Capture the cell that displays the provided text and extract its (x, y) central coordinate. 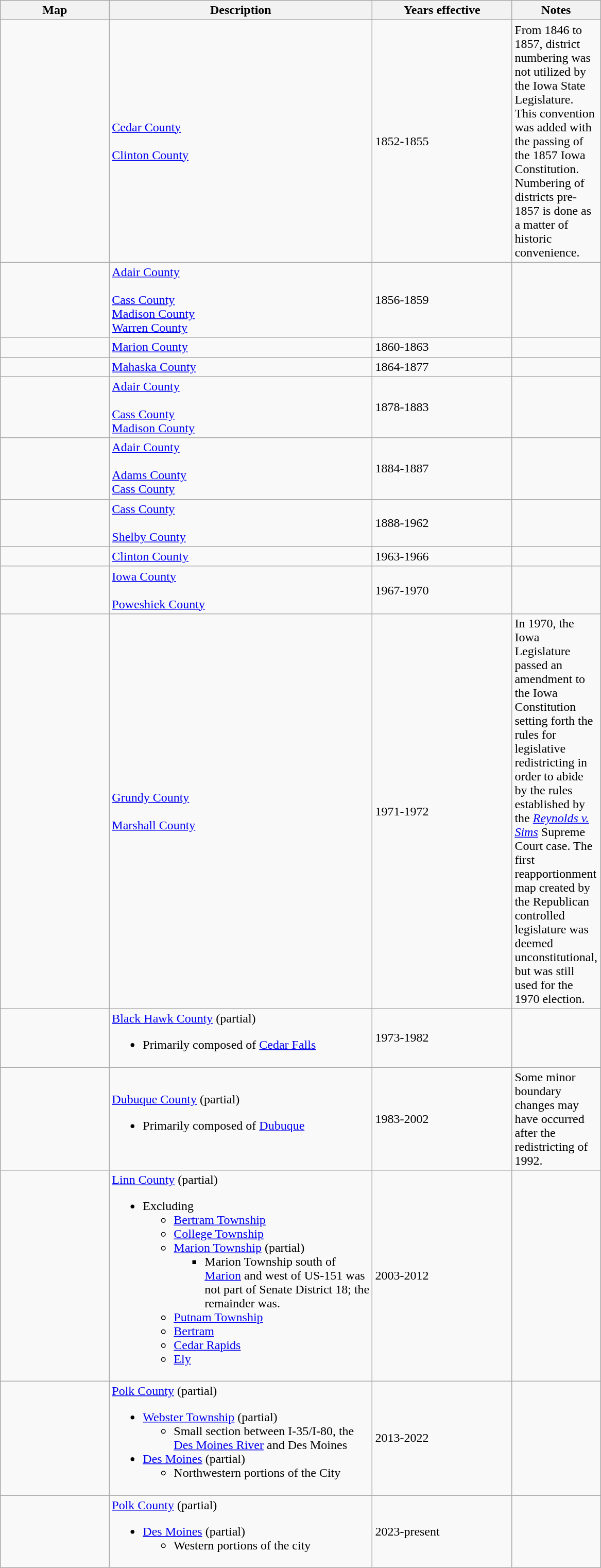
1967-1970 (442, 590)
1973-1982 (442, 1037)
Iowa CountyPoweshiek County (241, 590)
Dubuque County (partial)Primarily composed of Dubuque (241, 1119)
1878-1883 (442, 407)
Black Hawk County (partial)Primarily composed of Cedar Falls (241, 1037)
Marion County (241, 347)
Clinton County (241, 556)
Grundy CountyMarshall County (241, 811)
Polk County (partial)Des Moines (partial)Western portions of the city (241, 1531)
Years effective (442, 10)
Notes (556, 10)
Adair CountyAdams County Cass County (241, 469)
Adair CountyCass County Madison County Warren County (241, 300)
Map (55, 10)
Cedar CountyClinton County (241, 141)
1963-1966 (442, 556)
1888-1962 (442, 523)
2003-2012 (442, 1276)
Some minor boundary changes may have occurred after the redistricting of 1992. (556, 1119)
1884-1887 (442, 469)
1856-1859 (442, 300)
Cass CountyShelby County (241, 523)
Mahaska County (241, 367)
1860-1863 (442, 347)
2013-2022 (442, 1438)
Description (241, 10)
1852-1855 (442, 141)
2023-present (442, 1531)
1983-2002 (442, 1119)
Adair CountyCass County Madison County (241, 407)
1971-1972 (442, 811)
1864-1877 (442, 367)
